Find where the given text appears and provide that cell's center as [X, Y] coordinate. 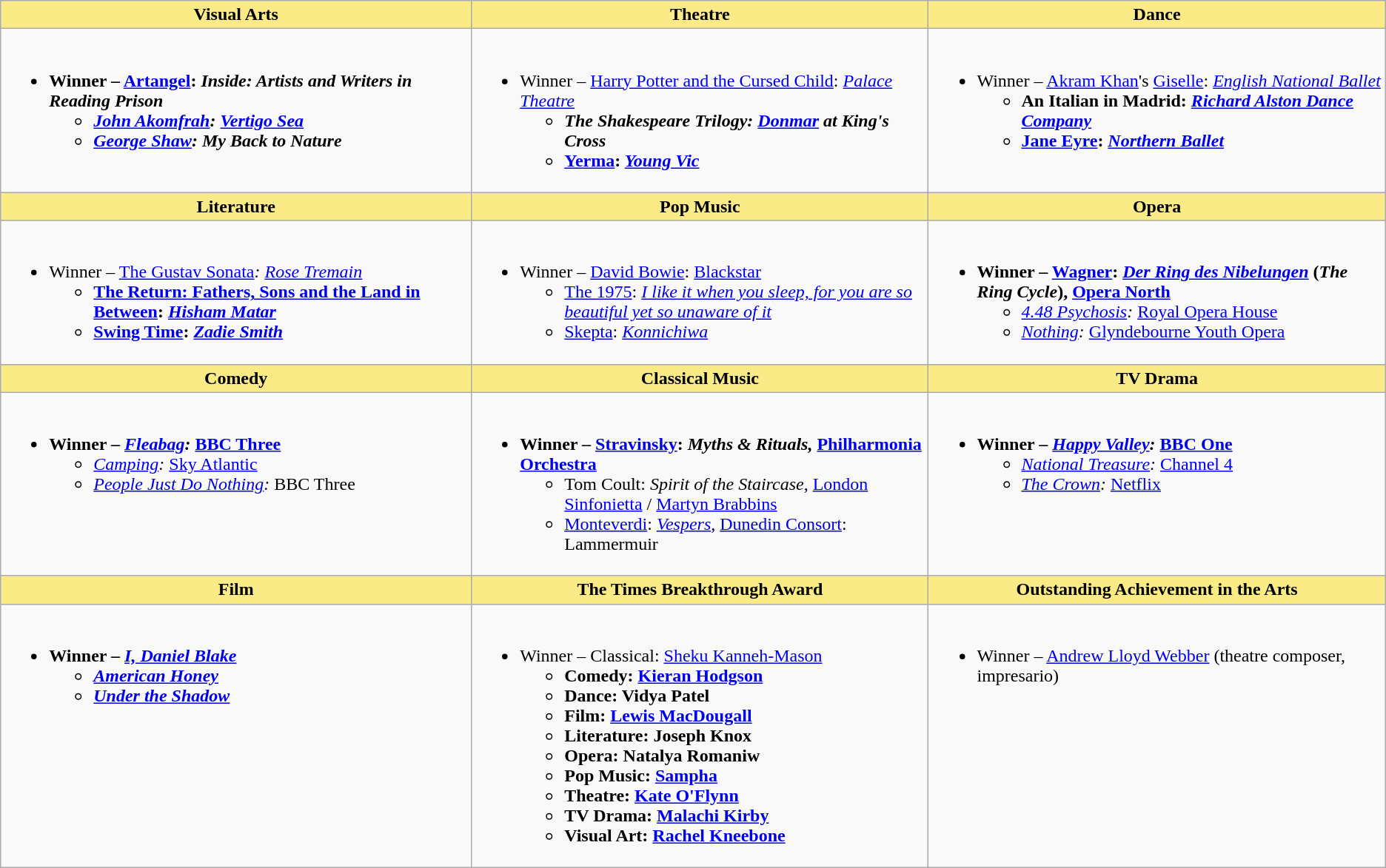
Winner – The Gustav Sonata: Rose TremainThe Return: Fathers, Sons and the Land in Between: Hisham MatarSwing Time: Zadie Smith [236, 292]
Dance [1156, 15]
Classical Music [700, 378]
Winner – Wagner: Der Ring des Nibelungen (The Ring Cycle), Opera North4.48 Psychosis: Royal Opera HouseNothing: Glyndebourne Youth Opera [1156, 292]
Winner – Andrew Lloyd Webber (theatre composer, impresario) [1156, 736]
Film [236, 590]
Visual Arts [236, 15]
Opera [1156, 206]
Pop Music [700, 206]
Winner – Artangel: Inside: Artists and Writers in Reading PrisonJohn Akomfrah: Vertigo SeaGeorge Shaw: My Back to Nature [236, 111]
Outstanding Achievement in the Arts [1156, 590]
TV Drama [1156, 378]
Comedy [236, 378]
Winner – Akram Khan's Giselle: English National BalletAn Italian in Madrid: Richard Alston Dance CompanyJane Eyre: Northern Ballet [1156, 111]
Winner – David Bowie: BlackstarThe 1975: I like it when you sleep, for you are so beautiful yet so unaware of itSkepta: Konnichiwa [700, 292]
Winner – I, Daniel BlakeAmerican HoneyUnder the Shadow [236, 736]
Winner – Harry Potter and the Cursed Child: Palace TheatreThe Shakespeare Trilogy: Donmar at King's CrossYerma: Young Vic [700, 111]
Winner – Fleabag: BBC ThreeCamping: Sky AtlanticPeople Just Do Nothing: BBC Three [236, 484]
The Times Breakthrough Award [700, 590]
Winner – Happy Valley: BBC OneNational Treasure: Channel 4The Crown: Netflix [1156, 484]
Theatre [700, 15]
Literature [236, 206]
